From the cell containing the given text, extract its center point as (x, y) coordinate. 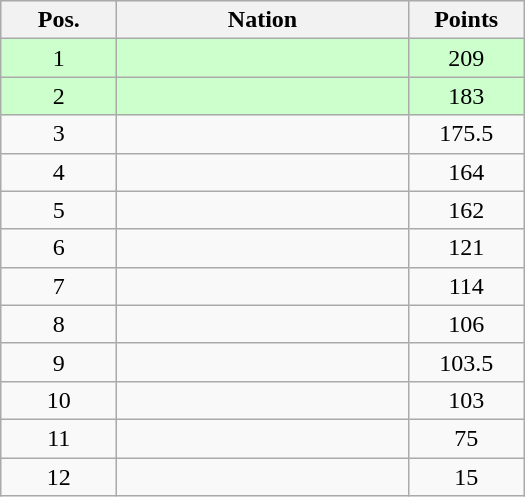
103 (466, 400)
75 (466, 438)
103.5 (466, 362)
10 (59, 400)
106 (466, 324)
9 (59, 362)
209 (466, 58)
8 (59, 324)
11 (59, 438)
2 (59, 96)
Nation (262, 20)
121 (466, 248)
3 (59, 134)
114 (466, 286)
175.5 (466, 134)
15 (466, 477)
6 (59, 248)
12 (59, 477)
Points (466, 20)
164 (466, 172)
1 (59, 58)
5 (59, 210)
Pos. (59, 20)
183 (466, 96)
162 (466, 210)
7 (59, 286)
4 (59, 172)
